Return (X, Y) of the center of cell containing provided text 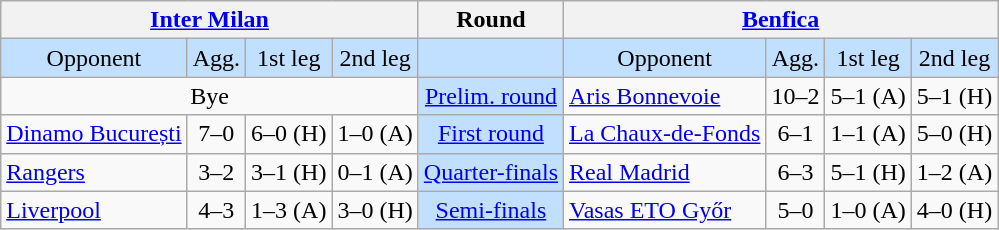
Vasas ETO Győr (665, 210)
1–1 (A) (868, 134)
First round (490, 134)
7–0 (216, 134)
5–0 (H) (954, 134)
5–0 (796, 210)
Liverpool (94, 210)
La Chaux-de-Fonds (665, 134)
6–3 (796, 172)
1–2 (A) (954, 172)
3–2 (216, 172)
4–0 (H) (954, 210)
Inter Milan (210, 20)
Benfica (781, 20)
Real Madrid (665, 172)
0–1 (A) (375, 172)
Round (490, 20)
10–2 (796, 96)
Bye (210, 96)
3–1 (H) (289, 172)
5–1 (A) (868, 96)
Quarter-finals (490, 172)
Rangers (94, 172)
6–0 (H) (289, 134)
6–1 (796, 134)
Prelim. round (490, 96)
Semi-finals (490, 210)
1–3 (A) (289, 210)
Aris Bonnevoie (665, 96)
4–3 (216, 210)
Dinamo București (94, 134)
3–0 (H) (375, 210)
